Locate the cell with the specified text and output its (x, y) center coordinate. 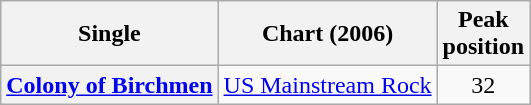
Peakposition (483, 34)
32 (483, 85)
Chart (2006) (328, 34)
Single (110, 34)
US Mainstream Rock (328, 85)
Colony of Birchmen (110, 85)
